Search for the cell housing the specified text and yield its (x, y) center coordinate. 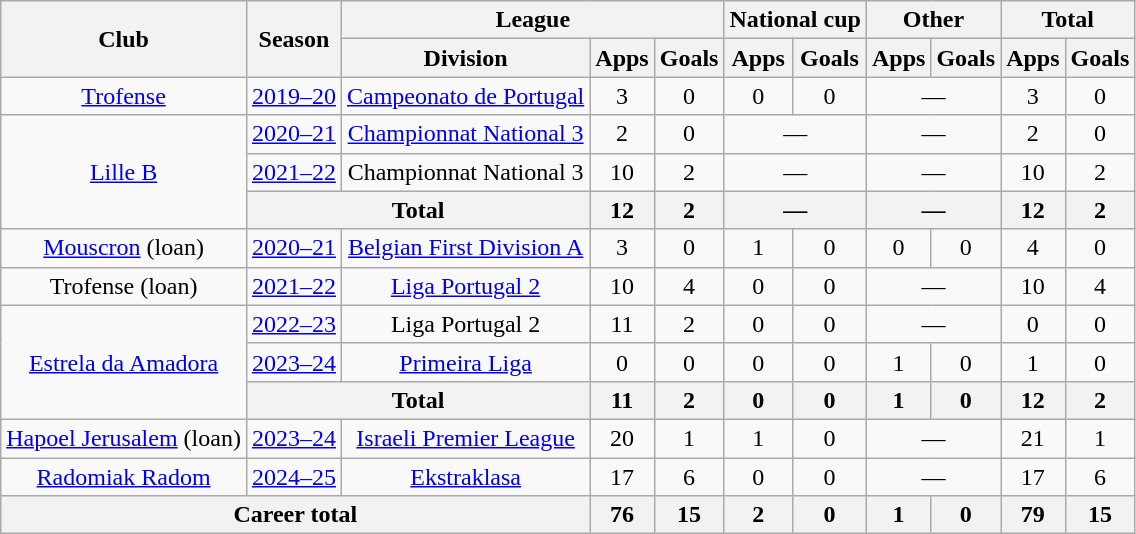
League (532, 20)
Club (124, 39)
Division (465, 58)
Radomiak Radom (124, 477)
Estrela da Amadora (124, 362)
Ekstraklasa (465, 477)
Belgian First Division A (465, 248)
2024–25 (294, 477)
Campeonato de Portugal (465, 96)
Trofense (124, 96)
Lille B (124, 172)
2022–23 (294, 324)
2019–20 (294, 96)
76 (622, 515)
Hapoel Jerusalem (loan) (124, 438)
Israeli Premier League (465, 438)
20 (622, 438)
National cup (795, 20)
Trofense (loan) (124, 286)
Other (933, 20)
21 (1033, 438)
Primeira Liga (465, 362)
79 (1033, 515)
Career total (296, 515)
Mouscron (loan) (124, 248)
Season (294, 39)
